For the text-containing cell, return its midpoint in (X, Y) coordinate format. 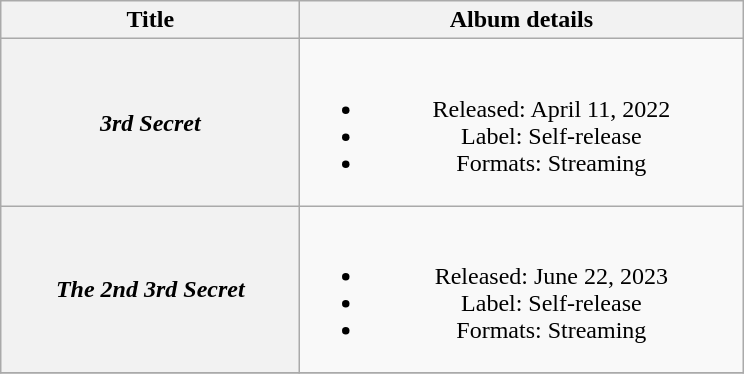
Released: June 22, 2023Label: Self-releaseFormats: Streaming (522, 290)
Title (150, 20)
Released: April 11, 2022Label: Self-releaseFormats: Streaming (522, 122)
Album details (522, 20)
3rd Secret (150, 122)
The 2nd 3rd Secret (150, 290)
